Detect which cell encompasses the target text, then output its (x, y) center coordinate. 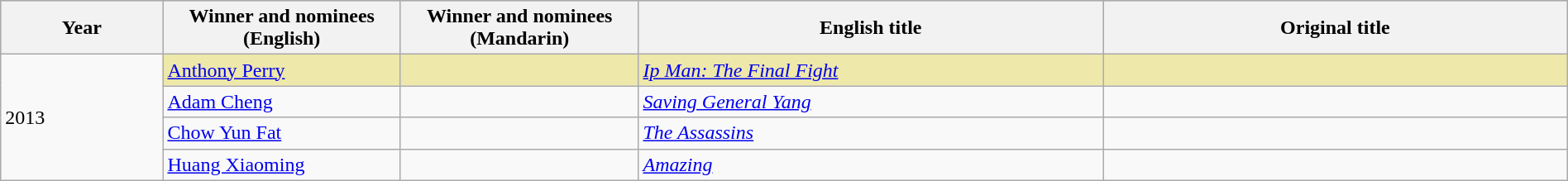
Chow Yun Fat (282, 133)
The Assassins (871, 133)
Huang Xiaoming (282, 164)
Winner and nominees(Mandarin) (519, 28)
Amazing (871, 164)
Adam Cheng (282, 102)
English title (871, 28)
Original title (1336, 28)
Ip Man: The Final Fight (871, 70)
Winner and nominees(English) (282, 28)
Year (82, 28)
Saving General Yang (871, 102)
Anthony Perry (282, 70)
2013 (82, 117)
